Return the (x, y) coordinate for the center point of the cell that contains the specified text.  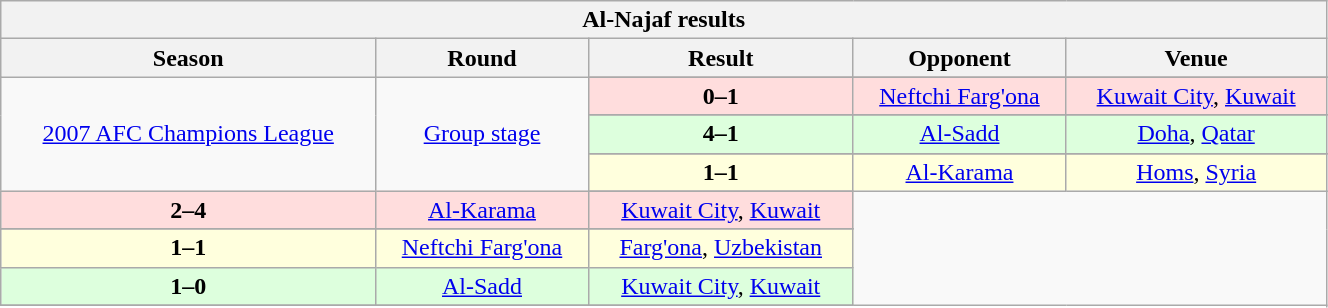
1–0 (188, 286)
2–4 (188, 210)
4–1 (720, 134)
Result (720, 58)
0–1 (720, 96)
Round (482, 58)
Group stage (482, 134)
Farg'ona, Uzbekistan (720, 248)
Homs, Syria (1196, 172)
Doha, Qatar (1196, 134)
Al-Najaf results (664, 20)
Venue (1196, 58)
Opponent (960, 58)
2007 AFC Champions League (188, 134)
Season (188, 58)
